For the text-containing cell, return its midpoint in [X, Y] coordinate format. 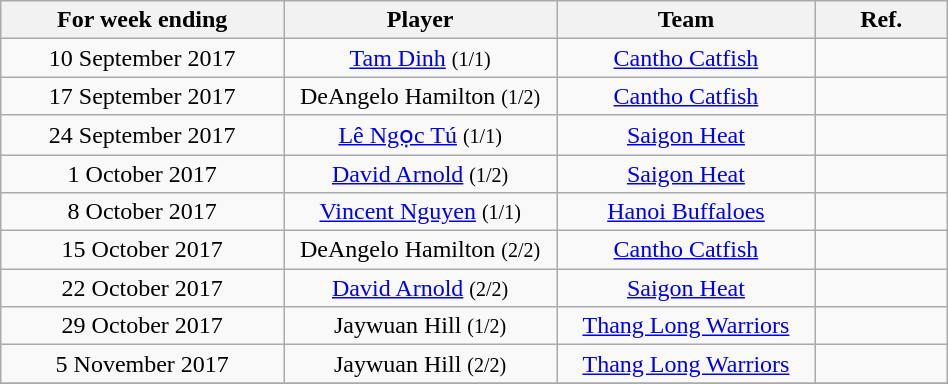
Lê Ngọc Tú (1/1) [420, 135]
Hanoi Buffaloes [686, 212]
29 October 2017 [142, 326]
1 October 2017 [142, 173]
Tam Dinh (1/1) [420, 58]
Jaywuan Hill (2/2) [420, 364]
15 October 2017 [142, 250]
8 October 2017 [142, 212]
Jaywuan Hill (1/2) [420, 326]
17 September 2017 [142, 96]
David Arnold (1/2) [420, 173]
10 September 2017 [142, 58]
DeAngelo Hamilton (1/2) [420, 96]
5 November 2017 [142, 364]
For week ending [142, 20]
Team [686, 20]
22 October 2017 [142, 288]
Ref. [881, 20]
24 September 2017 [142, 135]
Vincent Nguyen (1/1) [420, 212]
DeAngelo Hamilton (2/2) [420, 250]
Player [420, 20]
David Arnold (2/2) [420, 288]
